Determine the [x, y] coordinate at the center of the cell enclosing the given text.  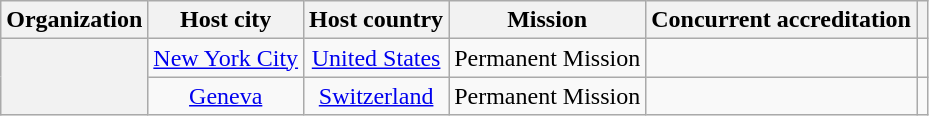
Host country [376, 20]
Mission [548, 20]
Organization [74, 20]
New York City [226, 58]
Geneva [226, 96]
Switzerland [376, 96]
United States [376, 58]
Host city [226, 20]
Concurrent accreditation [782, 20]
